Extract the (X, Y) coordinate from the center of the cell holding the provided text.  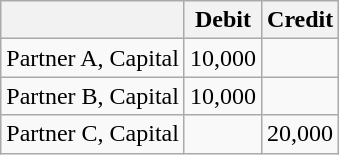
Partner C, Capital (93, 134)
20,000 (300, 134)
Partner B, Capital (93, 96)
Credit (300, 20)
Partner A, Capital (93, 58)
Debit (222, 20)
